Search for the cell housing the specified text and yield its [X, Y] center coordinate. 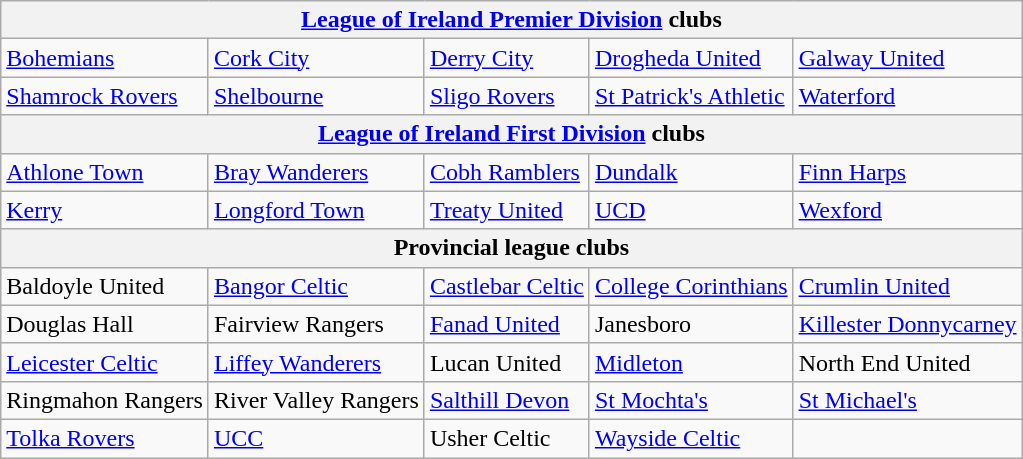
Longford Town [316, 210]
Cork City [316, 58]
League of Ireland First Division clubs [512, 134]
Wayside Celtic [691, 438]
St Mochta's [691, 400]
UCD [691, 210]
Baldoyle United [105, 286]
Wexford [908, 210]
Galway United [908, 58]
Sligo Rovers [506, 96]
Kerry [105, 210]
Dundalk [691, 172]
Liffey Wanderers [316, 362]
Provincial league clubs [512, 248]
Usher Celtic [506, 438]
Midleton [691, 362]
Shelbourne [316, 96]
Killester Donnycarney [908, 324]
Drogheda United [691, 58]
Douglas Hall [105, 324]
Treaty United [506, 210]
Salthill Devon [506, 400]
Cobh Ramblers [506, 172]
Fairview Rangers [316, 324]
Tolka Rovers [105, 438]
Bangor Celtic [316, 286]
Fanad United [506, 324]
Castlebar Celtic [506, 286]
Crumlin United [908, 286]
Janesboro [691, 324]
St Patrick's Athletic [691, 96]
Finn Harps [908, 172]
College Corinthians [691, 286]
North End United [908, 362]
Bray Wanderers [316, 172]
Lucan United [506, 362]
Shamrock Rovers [105, 96]
Leicester Celtic [105, 362]
Ringmahon Rangers [105, 400]
River Valley Rangers [316, 400]
Waterford [908, 96]
St Michael's [908, 400]
League of Ireland Premier Division clubs [512, 20]
Athlone Town [105, 172]
UCC [316, 438]
Derry City [506, 58]
Bohemians [105, 58]
